Extract the (x, y) coordinate from the center of the cell holding the provided text.  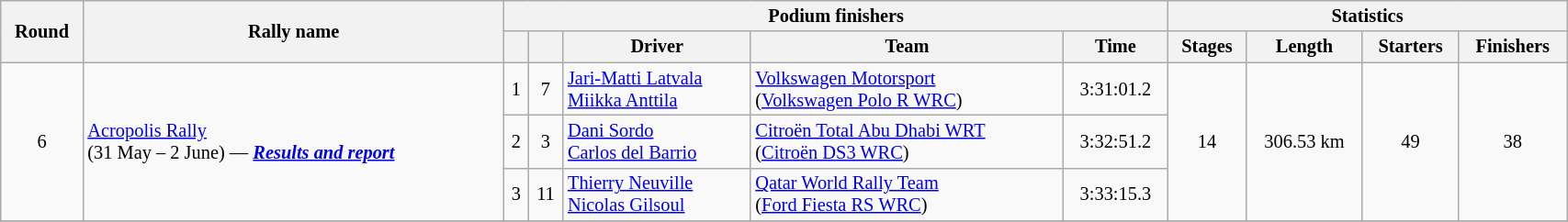
2 (516, 141)
11 (546, 194)
Driver (657, 47)
Length (1304, 47)
Podium finishers (836, 16)
Qatar World Rally Team (Ford Fiesta RS WRC) (907, 194)
7 (546, 89)
Rally name (293, 31)
Stages (1207, 47)
38 (1513, 141)
Jari-Matti Latvala Miikka Anttila (657, 89)
Round (42, 31)
49 (1410, 141)
14 (1207, 141)
Team (907, 47)
3:33:15.3 (1115, 194)
Citroën Total Abu Dhabi WRT (Citroën DS3 WRC) (907, 141)
Time (1115, 47)
3:32:51.2 (1115, 141)
Volkswagen Motorsport (Volkswagen Polo R WRC) (907, 89)
3:31:01.2 (1115, 89)
Starters (1410, 47)
Statistics (1367, 16)
Dani Sordo Carlos del Barrio (657, 141)
Finishers (1513, 47)
6 (42, 141)
306.53 km (1304, 141)
Acropolis Rally(31 May – 2 June) — Results and report (293, 141)
1 (516, 89)
Thierry Neuville Nicolas Gilsoul (657, 194)
